Return [x, y] of the center of cell containing provided text 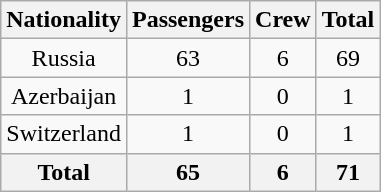
Passengers [188, 20]
69 [348, 58]
65 [188, 172]
Nationality [64, 20]
71 [348, 172]
Azerbaijan [64, 96]
Russia [64, 58]
Switzerland [64, 134]
Crew [284, 20]
63 [188, 58]
